Provide the (x, y) coordinate of the cell's center where the given text is located.  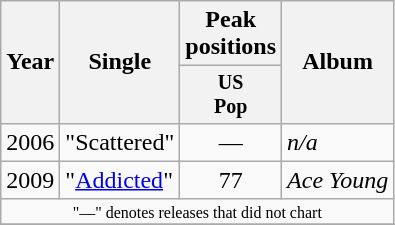
"Addicted" (120, 180)
Peak positions (231, 34)
Year (30, 62)
— (231, 142)
Album (338, 62)
Single (120, 62)
n/a (338, 142)
2006 (30, 142)
"Scattered" (120, 142)
2009 (30, 180)
77 (231, 180)
"—" denotes releases that did not chart (198, 211)
Ace Young (338, 180)
USPop (231, 94)
